Return the (X, Y) coordinate for the center point of the cell that contains the specified text.  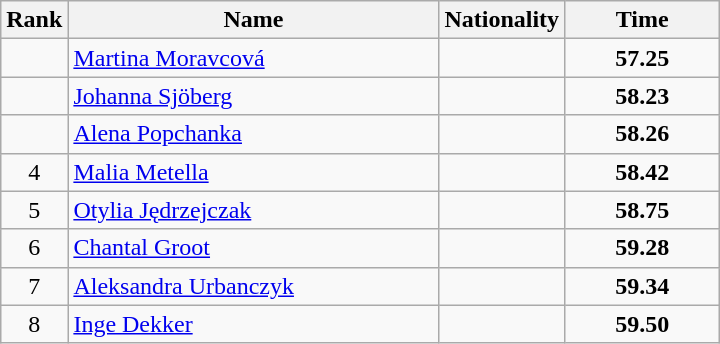
Martina Moravcová (254, 58)
4 (34, 172)
58.26 (642, 134)
57.25 (642, 58)
8 (34, 324)
59.50 (642, 324)
Chantal Groot (254, 248)
Otylia Jędrzejczak (254, 210)
5 (34, 210)
59.28 (642, 248)
Nationality (502, 20)
Aleksandra Urbanczyk (254, 286)
Name (254, 20)
6 (34, 248)
58.42 (642, 172)
59.34 (642, 286)
Inge Dekker (254, 324)
Time (642, 20)
Malia Metella (254, 172)
Rank (34, 20)
58.23 (642, 96)
Alena Popchanka (254, 134)
58.75 (642, 210)
Johanna Sjöberg (254, 96)
7 (34, 286)
